Identify which cell holds the provided text, then report its [x, y] central coordinate. 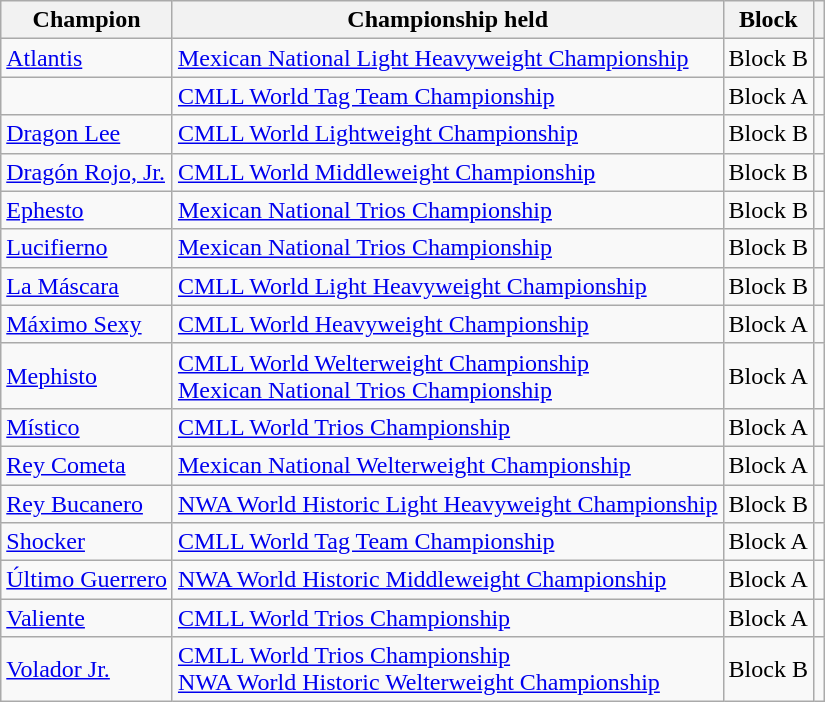
CMLL World Middleweight Championship [448, 172]
Ephesto [87, 210]
Último Guerrero [87, 580]
Mexican National Light Heavyweight Championship [448, 58]
Shocker [87, 542]
La Máscara [87, 286]
Máximo Sexy [87, 324]
NWA World Historic Middleweight Championship [448, 580]
Champion [87, 20]
Mephisto [87, 376]
Championship held [448, 20]
Místico [87, 427]
Mexican National Welterweight Championship [448, 465]
NWA World Historic Light Heavyweight Championship [448, 503]
CMLL World Light Heavyweight Championship [448, 286]
Volador Jr. [87, 670]
Atlantis [87, 58]
CMLL World Lightweight Championship [448, 134]
CMLL World Welterweight ChampionshipMexican National Trios Championship [448, 376]
CMLL World Trios ChampionshipNWA World Historic Welterweight Championship [448, 670]
Rey Bucanero [87, 503]
Valiente [87, 618]
Block [768, 20]
Rey Cometa [87, 465]
Dragón Rojo, Jr. [87, 172]
Dragon Lee [87, 134]
Lucifierno [87, 248]
CMLL World Heavyweight Championship [448, 324]
